Detect which cell encompasses the target text, then output its (X, Y) center coordinate. 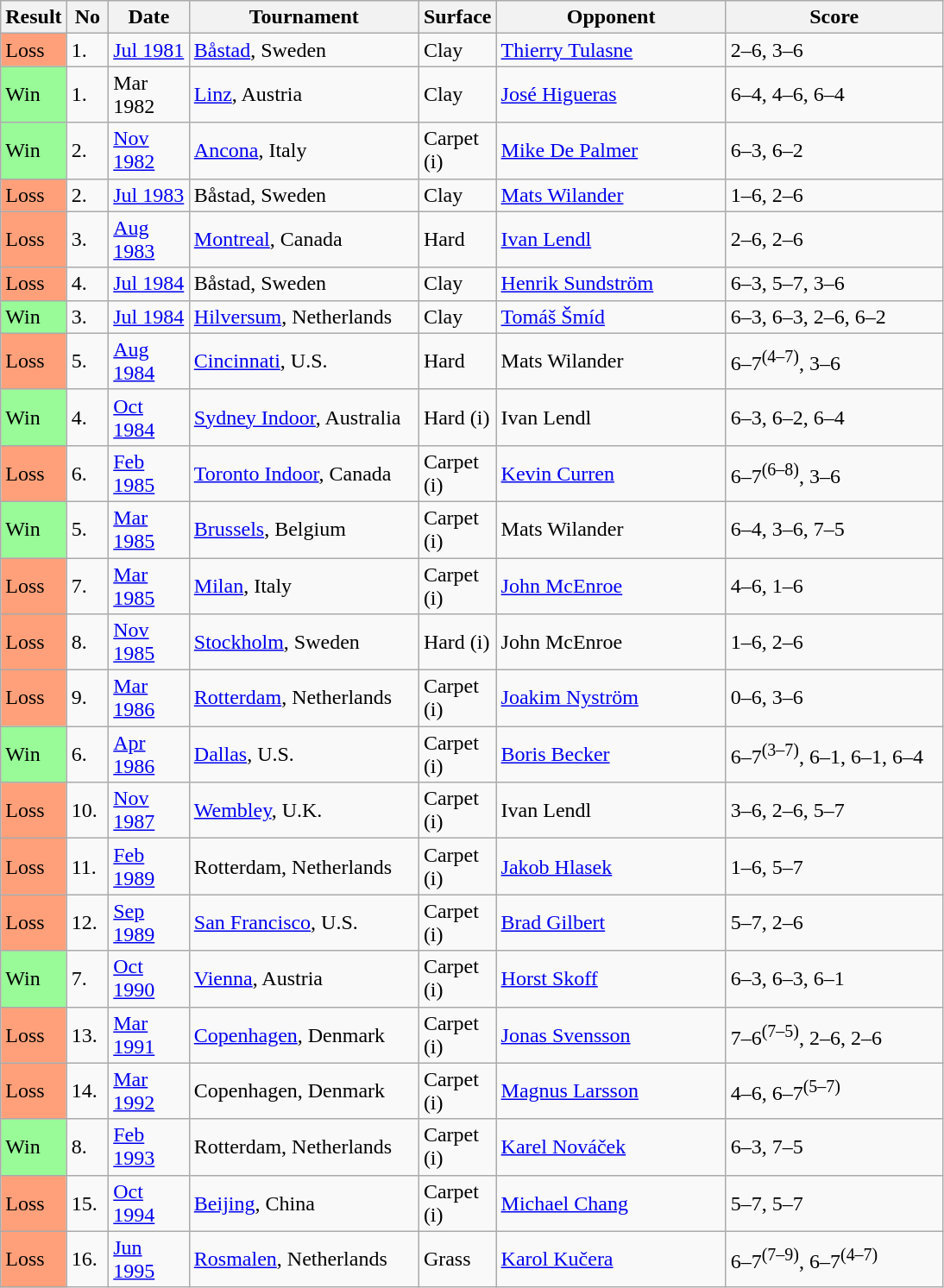
Jonas Svensson (611, 1035)
6–3, 6–2 (834, 150)
Jakob Hlasek (611, 866)
Kevin Curren (611, 473)
Aug 1984 (149, 361)
Stockholm, Sweden (304, 642)
Tomáš Šmíd (611, 317)
6–3, 7–5 (834, 1147)
Hilversum, Netherlands (304, 317)
6–4, 3–6, 7–5 (834, 530)
6–7(4–7), 3–6 (834, 361)
Karel Nováček (611, 1147)
Mar 1991 (149, 1035)
Horst Skoff (611, 978)
6–3, 6–3, 2–6, 6–2 (834, 317)
Brad Gilbert (611, 923)
5–7, 2–6 (834, 923)
6–3, 6–2, 6–4 (834, 418)
Montreal, Canada (304, 240)
1–6, 5–7 (834, 866)
José Higueras (611, 95)
7–6(7–5), 2–6, 2–6 (834, 1035)
6–3, 5–7, 3–6 (834, 284)
6–7(6–8), 3–6 (834, 473)
3–6, 2–6, 5–7 (834, 811)
Date (149, 17)
6–4, 4–6, 6–4 (834, 95)
No (88, 17)
13. (88, 1035)
Ancona, Italy (304, 150)
Tournament (304, 17)
Feb 1989 (149, 866)
Karol Kučera (611, 1260)
Boris Becker (611, 754)
9. (88, 699)
Wembley, U.K. (304, 811)
Nov 1987 (149, 811)
Dallas, U.S. (304, 754)
0–6, 3–6 (834, 699)
Nov 1985 (149, 642)
Henrik Sundström (611, 284)
Beijing, China (304, 1203)
10. (88, 811)
6–7(7–9), 6–7(4–7) (834, 1260)
Oct 1994 (149, 1203)
Magnus Larsson (611, 1090)
Michael Chang (611, 1203)
Oct 1984 (149, 418)
Surface (457, 17)
6–7(3–7), 6–1, 6–1, 6–4 (834, 754)
6–3, 6–3, 6–1 (834, 978)
Sydney Indoor, Australia (304, 418)
Opponent (611, 17)
Joakim Nyström (611, 699)
5–7, 5–7 (834, 1203)
Nov 1982 (149, 150)
2–6, 2–6 (834, 240)
12. (88, 923)
Thierry Tulasne (611, 50)
4–6, 6–7(5–7) (834, 1090)
Result (34, 17)
Mar 1986 (149, 699)
Brussels, Belgium (304, 530)
Jul 1983 (149, 195)
Grass (457, 1260)
Toronto Indoor, Canada (304, 473)
Score (834, 17)
Mar 1982 (149, 95)
Rosmalen, Netherlands (304, 1260)
Oct 1990 (149, 978)
Sep 1989 (149, 923)
Mike De Palmer (611, 150)
14. (88, 1090)
Jul 1981 (149, 50)
Milan, Italy (304, 585)
4–6, 1–6 (834, 585)
16. (88, 1260)
Feb 1993 (149, 1147)
15. (88, 1203)
Apr 1986 (149, 754)
San Francisco, U.S. (304, 923)
Cincinnati, U.S. (304, 361)
Linz, Austria (304, 95)
Vienna, Austria (304, 978)
2–6, 3–6 (834, 50)
Feb 1985 (149, 473)
Jun 1995 (149, 1260)
Aug 1983 (149, 240)
Mar 1992 (149, 1090)
11. (88, 866)
